Provide the [x, y] coordinate of the cell's center where the given text is located.  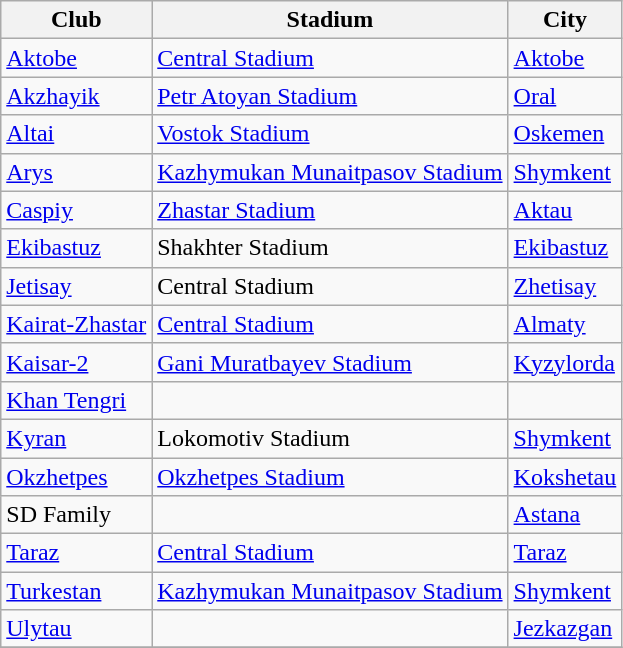
SD Family [76, 515]
Lokomotiv Stadium [330, 438]
Vostok Stadium [330, 134]
Caspiy [76, 210]
Shakhter Stadium [330, 248]
Okzhetpes [76, 477]
Oral [565, 96]
Jetisay [76, 286]
Club [76, 20]
Zhetisay [565, 286]
Ulytau [76, 629]
Petr Atoyan Stadium [330, 96]
Stadium [330, 20]
Turkestan [76, 591]
Okzhetpes Stadium [330, 477]
Zhastar Stadium [330, 210]
Astana [565, 515]
Akzhayik [76, 96]
Gani Muratbayev Stadium [330, 362]
Aktau [565, 210]
Kokshetau [565, 477]
Jezkazgan [565, 629]
Altai [76, 134]
Kyzylorda [565, 362]
Khan Tengri [76, 400]
City [565, 20]
Kairat-Zhastar [76, 324]
Kyran [76, 438]
Oskemen [565, 134]
Kaisar-2 [76, 362]
Almaty [565, 324]
Arys [76, 172]
